From the cell containing the given text, extract its center point as (x, y) coordinate. 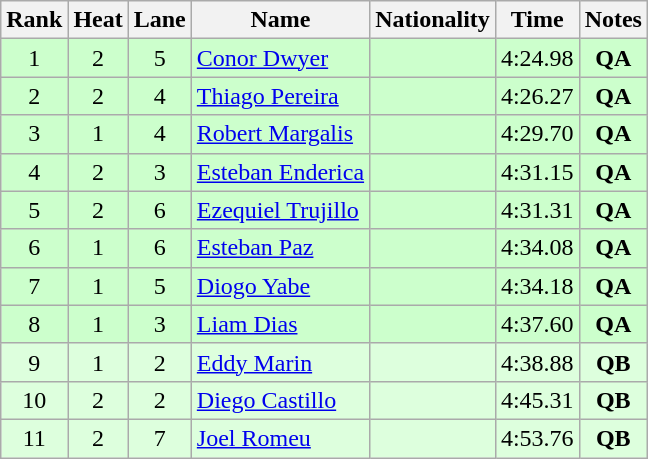
4:38.88 (537, 362)
Robert Margalis (280, 134)
Esteban Paz (280, 248)
Joel Romeu (280, 438)
4:24.98 (537, 58)
Rank (34, 20)
Ezequiel Trujillo (280, 210)
Time (537, 20)
4:34.08 (537, 248)
4:31.15 (537, 172)
4:29.70 (537, 134)
Liam Dias (280, 324)
11 (34, 438)
4:26.27 (537, 96)
4:34.18 (537, 286)
Eddy Marin (280, 362)
4:45.31 (537, 400)
4:31.31 (537, 210)
Heat (98, 20)
Notes (613, 20)
4:53.76 (537, 438)
Diogo Yabe (280, 286)
Esteban Enderica (280, 172)
Thiago Pereira (280, 96)
4:37.60 (537, 324)
Diego Castillo (280, 400)
Nationality (433, 20)
Name (280, 20)
Conor Dwyer (280, 58)
9 (34, 362)
Lane (160, 20)
10 (34, 400)
8 (34, 324)
